Search for the cell housing the specified text and yield its [x, y] center coordinate. 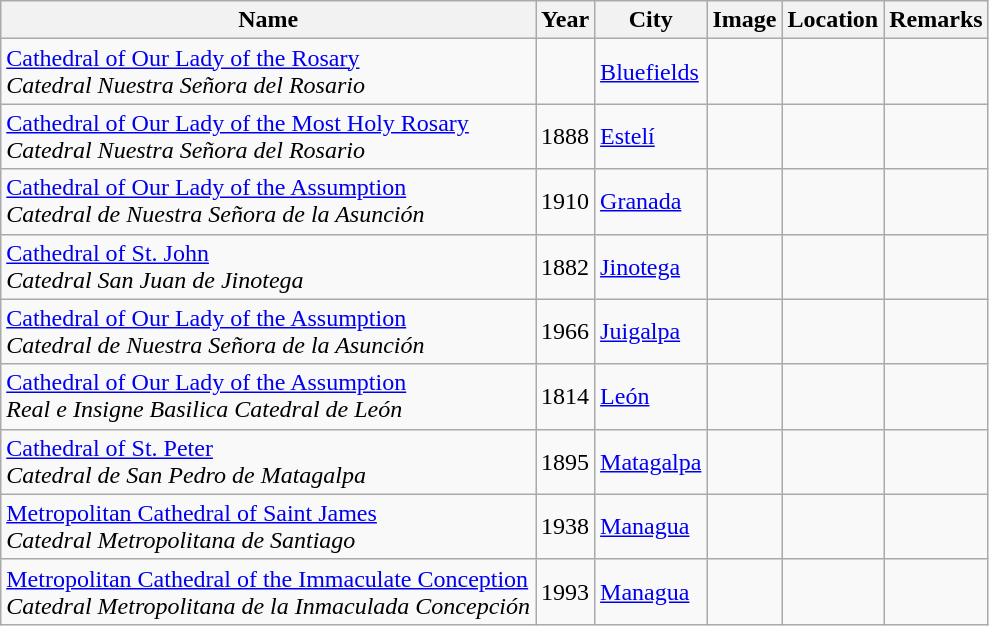
León [651, 396]
1882 [566, 266]
Cathedral of St. JohnCatedral San Juan de Jinotega [268, 266]
City [651, 20]
Cathedral of Our Lady of the RosaryCatedral Nuestra Señora del Rosario [268, 72]
1910 [566, 202]
Remarks [936, 20]
Jinotega [651, 266]
Cathedral of Our Lady of the AssumptionReal e Insigne Basilica Catedral de León [268, 396]
Name [268, 20]
Year [566, 20]
Granada [651, 202]
1966 [566, 332]
1888 [566, 136]
Cathedral of St. PeterCatedral de San Pedro de Matagalpa [268, 462]
Cathedral of Our Lady of the Most Holy RosaryCatedral Nuestra Señora del Rosario [268, 136]
Image [744, 20]
Bluefields [651, 72]
Location [833, 20]
Metropolitan Cathedral of the Immaculate ConceptionCatedral Metropolitana de la Inmaculada Concepción [268, 592]
1993 [566, 592]
Estelí [651, 136]
Metropolitan Cathedral of Saint JamesCatedral Metropolitana de Santiago [268, 526]
1814 [566, 396]
1938 [566, 526]
Juigalpa [651, 332]
Matagalpa [651, 462]
1895 [566, 462]
